Extract the (x, y) coordinate from the center of the cell holding the provided text.  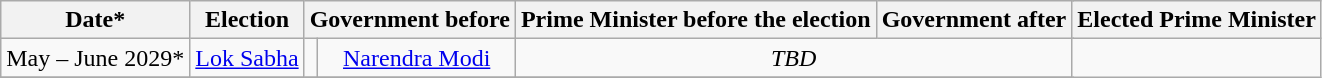
Lok Sabha (247, 58)
Government before (410, 20)
Government after (974, 20)
Prime Minister before the election (696, 20)
Narendra Modi (416, 58)
Date* (96, 20)
Elected Prime Minister (1197, 20)
TBD (793, 58)
May – June 2029* (96, 58)
Election (247, 20)
